Find where the given text appears and provide that cell's center as (x, y) coordinate. 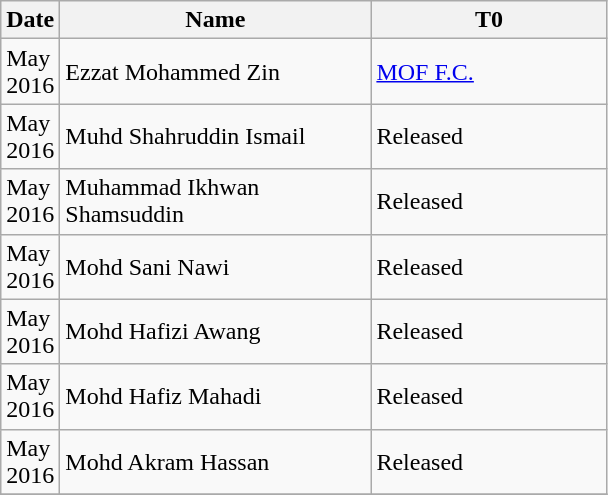
Mohd Hafiz Mahadi (216, 396)
Mohd Akram Hassan (216, 462)
Mohd Hafizi Awang (216, 332)
Ezzat Mohammed Zin (216, 72)
Muhd Shahruddin Ismail (216, 136)
MOF F.C. (489, 72)
Name (216, 20)
Muhammad Ikhwan Shamsuddin (216, 202)
Date (30, 20)
Mohd Sani Nawi (216, 266)
T0 (489, 20)
